Identify which cell holds the provided text, then report its [x, y] central coordinate. 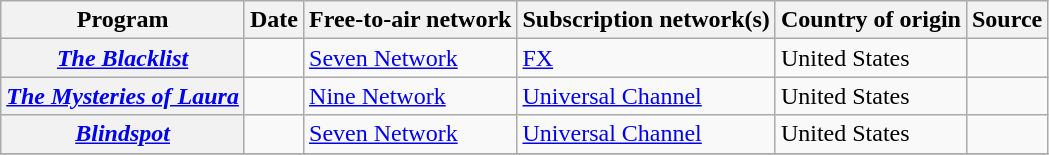
Country of origin [870, 20]
Source [1006, 20]
Subscription network(s) [646, 20]
Program [123, 20]
Blindspot [123, 134]
Date [274, 20]
The Blacklist [123, 58]
Nine Network [410, 96]
FX [646, 58]
Free-to-air network [410, 20]
The Mysteries of Laura [123, 96]
